Find where the given text appears and provide that cell's center as (x, y) coordinate. 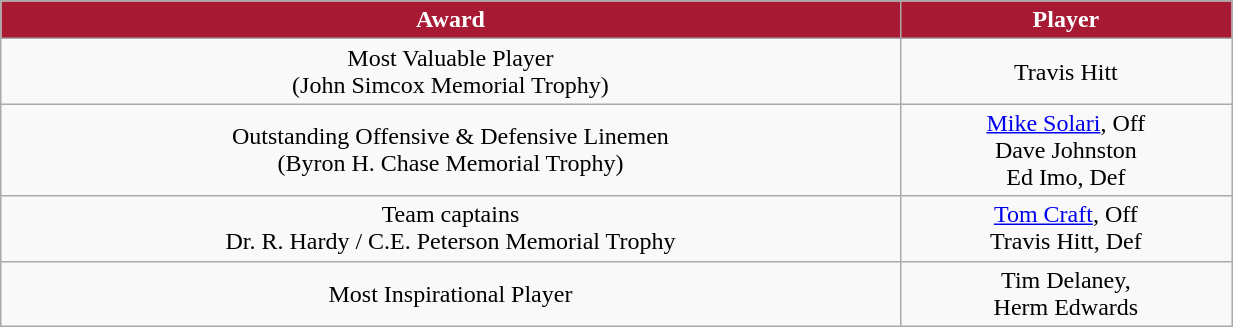
Outstanding Offensive & Defensive Linemen(Byron H. Chase Memorial Trophy) (450, 150)
Most Inspirational Player (450, 294)
Most Valuable Player(John Simcox Memorial Trophy) (450, 72)
Team captainsDr. R. Hardy / C.E. Peterson Memorial Trophy (450, 228)
Player (1066, 20)
Travis Hitt (1066, 72)
Award (450, 20)
Tim Delaney,Herm Edwards (1066, 294)
Mike Solari, OffDave JohnstonEd Imo, Def (1066, 150)
Tom Craft, OffTravis Hitt, Def (1066, 228)
